Capture the cell that displays the provided text and extract its (X, Y) central coordinate. 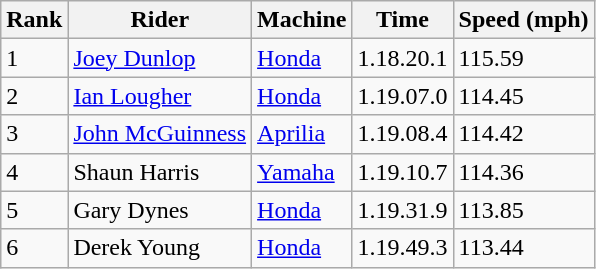
Ian Lougher (160, 96)
6 (34, 248)
1.19.08.4 (402, 134)
Joey Dunlop (160, 58)
1 (34, 58)
1.19.31.9 (402, 210)
1.19.07.0 (402, 96)
114.36 (524, 172)
1.19.49.3 (402, 248)
3 (34, 134)
Machine (302, 20)
1.18.20.1 (402, 58)
Shaun Harris (160, 172)
1.19.10.7 (402, 172)
Gary Dynes (160, 210)
2 (34, 96)
John McGuinness (160, 134)
Time (402, 20)
114.42 (524, 134)
Derek Young (160, 248)
5 (34, 210)
Speed (mph) (524, 20)
Yamaha (302, 172)
113.85 (524, 210)
4 (34, 172)
113.44 (524, 248)
Rank (34, 20)
Aprilia (302, 134)
115.59 (524, 58)
Rider (160, 20)
114.45 (524, 96)
